Capture the cell that displays the provided text and extract its (X, Y) central coordinate. 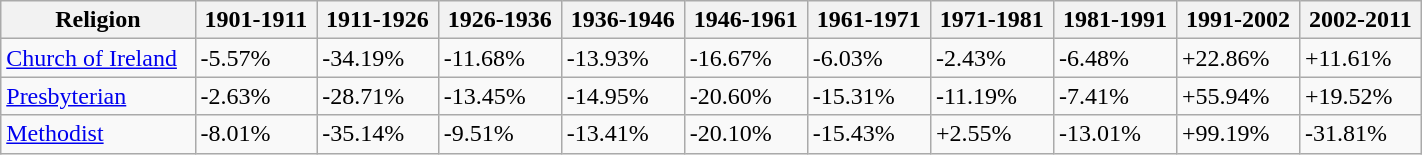
-6.48% (1114, 58)
1971-1981 (992, 20)
1991-2002 (1238, 20)
1946-1961 (746, 20)
-14.95% (622, 96)
-15.43% (868, 134)
-28.71% (378, 96)
-6.03% (868, 58)
-11.19% (992, 96)
1911-1926 (378, 20)
+22.86% (1238, 58)
-5.57% (256, 58)
-7.41% (1114, 96)
1981-1991 (1114, 20)
Presbyterian (98, 96)
-31.81% (1360, 134)
Church of Ireland (98, 58)
-35.14% (378, 134)
2002-2011 (1360, 20)
-13.41% (622, 134)
-13.45% (500, 96)
1961-1971 (868, 20)
+55.94% (1238, 96)
-8.01% (256, 134)
-13.93% (622, 58)
-20.60% (746, 96)
1936-1946 (622, 20)
1901-1911 (256, 20)
-2.63% (256, 96)
-2.43% (992, 58)
+11.61% (1360, 58)
+99.19% (1238, 134)
1926-1936 (500, 20)
-11.68% (500, 58)
Methodist (98, 134)
Religion (98, 20)
-13.01% (1114, 134)
-16.67% (746, 58)
-15.31% (868, 96)
+2.55% (992, 134)
-34.19% (378, 58)
-9.51% (500, 134)
-20.10% (746, 134)
+19.52% (1360, 96)
